Provide the (x, y) coordinate of the cell's center where the given text is located.  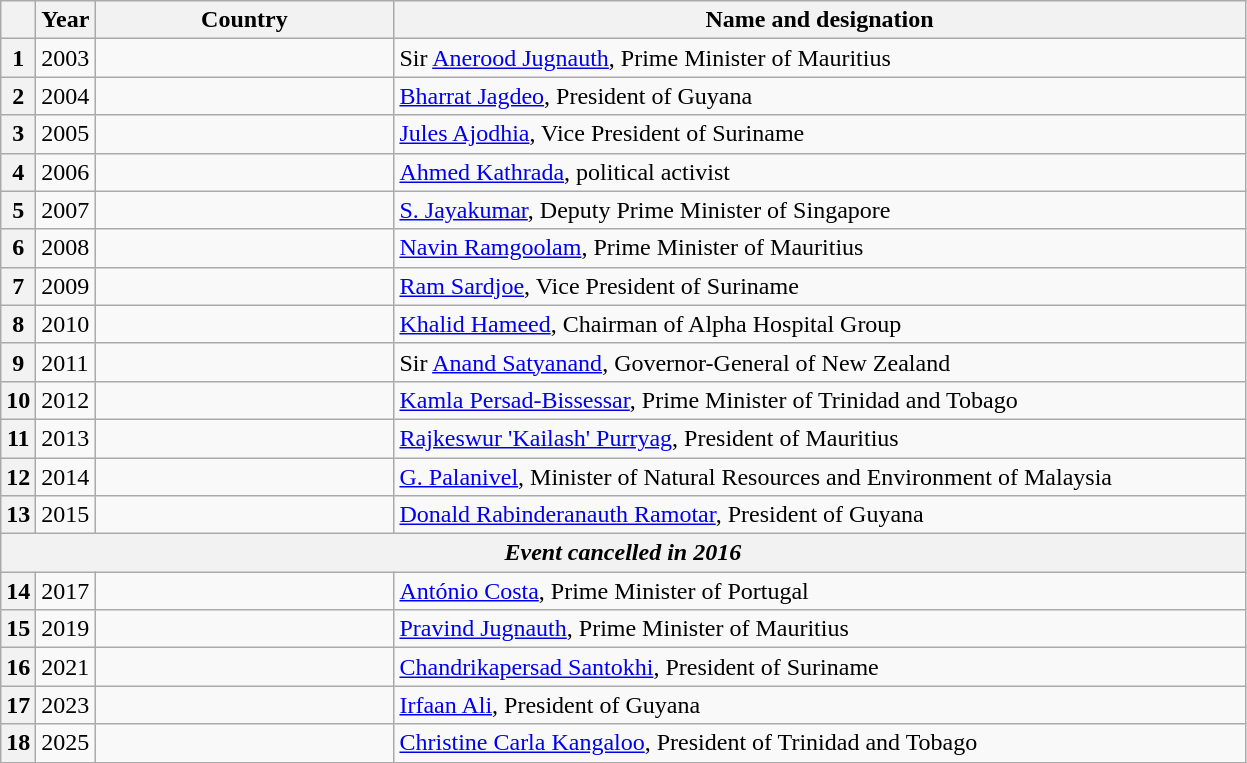
2014 (66, 477)
4 (18, 172)
2021 (66, 667)
16 (18, 667)
5 (18, 210)
2012 (66, 400)
Chandrikapersad Santokhi, President of Suriname (820, 667)
2007 (66, 210)
Navin Ramgoolam, Prime Minister of Mauritius (820, 248)
6 (18, 248)
2008 (66, 248)
2023 (66, 705)
Sir Anerood Jugnauth, Prime Minister of Mauritius (820, 58)
10 (18, 400)
S. Jayakumar, Deputy Prime Minister of Singapore (820, 210)
Ram Sardjoe, Vice President of Suriname (820, 286)
Irfaan Ali, President of Guyana (820, 705)
3 (18, 134)
Ahmed Kathrada, political activist (820, 172)
Rajkeswur 'Kailash' Purryag, President of Mauritius (820, 438)
2017 (66, 591)
2003 (66, 58)
1 (18, 58)
2004 (66, 96)
Country (244, 20)
2005 (66, 134)
2013 (66, 438)
Name and designation (820, 20)
17 (18, 705)
2 (18, 96)
9 (18, 362)
2009 (66, 286)
2010 (66, 324)
G. Palanivel, Minister of Natural Resources and Environment of Malaysia (820, 477)
Jules Ajodhia, Vice President of Suriname (820, 134)
Year (66, 20)
Khalid Hameed, Chairman of Alpha Hospital Group (820, 324)
18 (18, 743)
Kamla Persad-Bissessar, Prime Minister of Trinidad and Tobago (820, 400)
2015 (66, 515)
Donald Rabinderanauth Ramotar, President of Guyana (820, 515)
Bharrat Jagdeo, President of Guyana (820, 96)
Event cancelled in 2016 (623, 553)
Christine Carla Kangaloo, President of Trinidad and Tobago (820, 743)
15 (18, 629)
11 (18, 438)
7 (18, 286)
Pravind Jugnauth, Prime Minister of Mauritius (820, 629)
8 (18, 324)
Sir Anand Satyanand, Governor-General of New Zealand (820, 362)
2025 (66, 743)
2006 (66, 172)
14 (18, 591)
António Costa, Prime Minister of Portugal (820, 591)
13 (18, 515)
12 (18, 477)
2011 (66, 362)
2019 (66, 629)
